Identify which cell holds the provided text, then report its [X, Y] central coordinate. 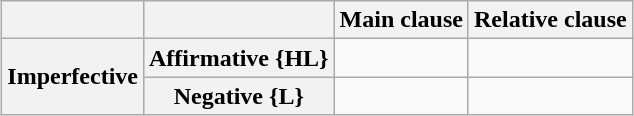
Affirmative {HL} [238, 58]
Relative clause [550, 20]
Main clause [401, 20]
Imperfective [73, 77]
Negative {L} [238, 96]
